Find where the given text appears and provide that cell's center as (x, y) coordinate. 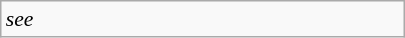
see (203, 19)
